Extract the (X, Y) coordinate from the center of the cell holding the provided text.  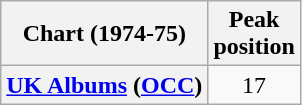
Chart (1974-75) (104, 34)
17 (254, 85)
UK Albums (OCC) (104, 85)
Peakposition (254, 34)
